Determine the (x, y) coordinate at the center of the cell enclosing the given text.  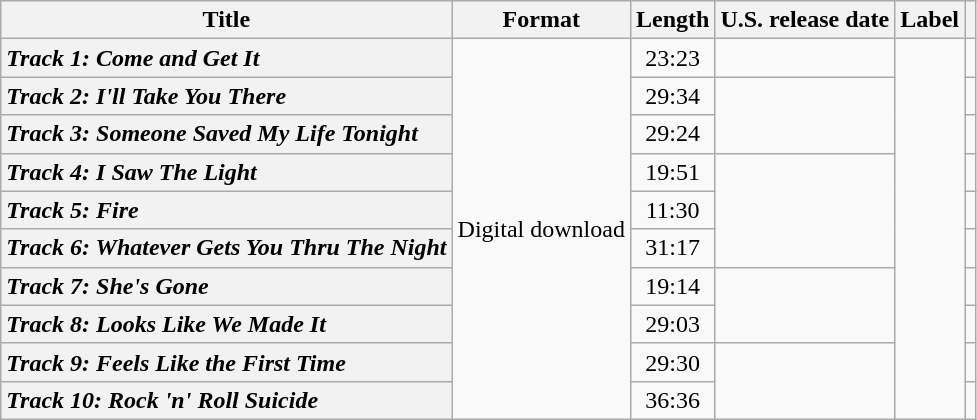
Track 8: Looks Like We Made It (226, 324)
Track 1: Come and Get It (226, 58)
19:51 (672, 172)
Length (672, 20)
Track 9: Feels Like the First Time (226, 362)
29:24 (672, 134)
11:30 (672, 210)
Track 3: Someone Saved My Life Tonight (226, 134)
Track 7: She's Gone (226, 286)
Track 2: I'll Take You There (226, 96)
23:23 (672, 58)
Label (930, 20)
Format (541, 20)
31:17 (672, 248)
U.S. release date (805, 20)
36:36 (672, 400)
Title (226, 20)
19:14 (672, 286)
29:34 (672, 96)
29:30 (672, 362)
Track 4: I Saw The Light (226, 172)
29:03 (672, 324)
Digital download (541, 230)
Track 5: Fire (226, 210)
Track 10: Rock 'n' Roll Suicide (226, 400)
Track 6: Whatever Gets You Thru The Night (226, 248)
